Detect which cell encompasses the target text, then output its (x, y) center coordinate. 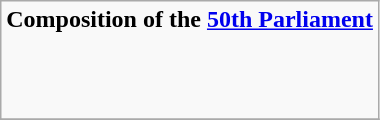
Composition of the 50th Parliament (190, 60)
